Identify which cell holds the provided text, then report its (x, y) central coordinate. 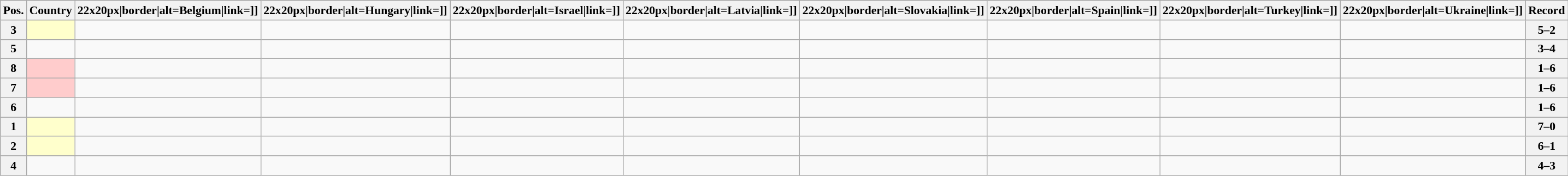
6–1 (1546, 147)
Country (51, 10)
22x20px|border|alt=Israel|link=]] (537, 10)
4 (14, 166)
8 (14, 69)
Pos. (14, 10)
22x20px|border|alt=Latvia|link=]] (711, 10)
3 (14, 30)
1 (14, 127)
22x20px|border|alt=Turkey|link=]] (1250, 10)
22x20px|border|alt=Slovakia|link=]] (894, 10)
22x20px|border|alt=Spain|link=]] (1074, 10)
7 (14, 88)
6 (14, 107)
3–4 (1546, 49)
Record (1546, 10)
2 (14, 147)
22x20px|border|alt=Hungary|link=]] (355, 10)
5 (14, 49)
7–0 (1546, 127)
5–2 (1546, 30)
22x20px|border|alt=Belgium|link=]] (168, 10)
22x20px|border|alt=Ukraine|link=]] (1433, 10)
4–3 (1546, 166)
